Return the (X, Y) coordinate for the center point of the cell that contains the specified text.  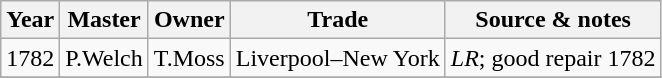
LR; good repair 1782 (553, 58)
Source & notes (553, 20)
Owner (189, 20)
Trade (338, 20)
Liverpool–New York (338, 58)
Year (30, 20)
P.Welch (104, 58)
T.Moss (189, 58)
1782 (30, 58)
Master (104, 20)
